From the cell containing the given text, extract its center point as [X, Y] coordinate. 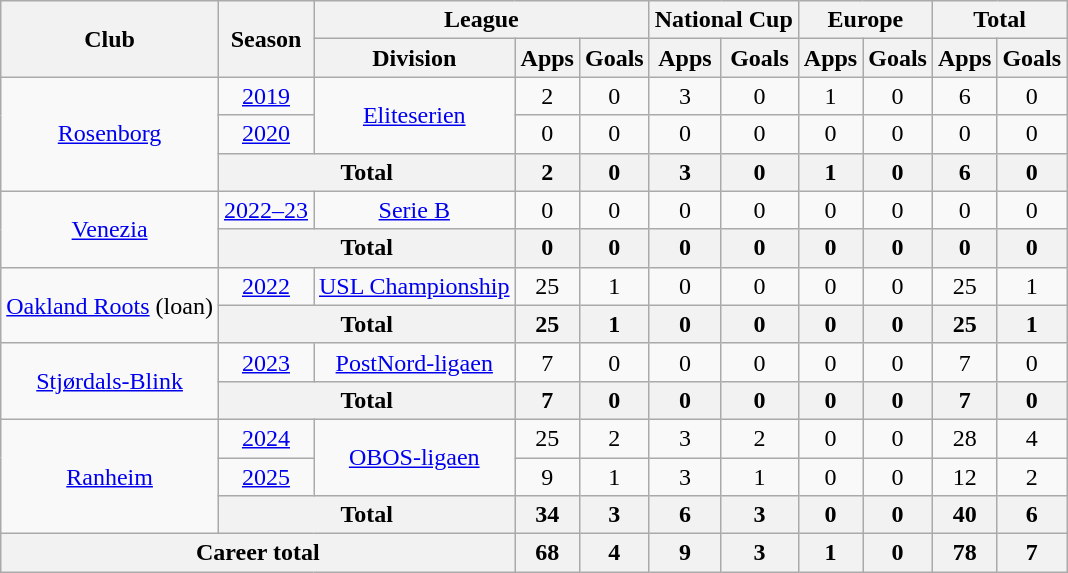
34 [547, 515]
National Cup [724, 20]
USL Championship [415, 286]
2020 [266, 134]
Serie B [415, 210]
68 [547, 553]
Europe [865, 20]
Venezia [110, 229]
2023 [266, 362]
2024 [266, 438]
Ranheim [110, 476]
28 [964, 438]
League [482, 20]
Division [415, 58]
PostNord-ligaen [415, 362]
2019 [266, 96]
OBOS-ligaen [415, 457]
Rosenborg [110, 134]
2025 [266, 477]
2022–23 [266, 210]
12 [964, 477]
Season [266, 39]
Club [110, 39]
Stjørdals-Blink [110, 381]
Career total [258, 553]
Eliteserien [415, 115]
2022 [266, 286]
40 [964, 515]
Oakland Roots (loan) [110, 305]
78 [964, 553]
